Identify which cell holds the provided text, then report its (x, y) central coordinate. 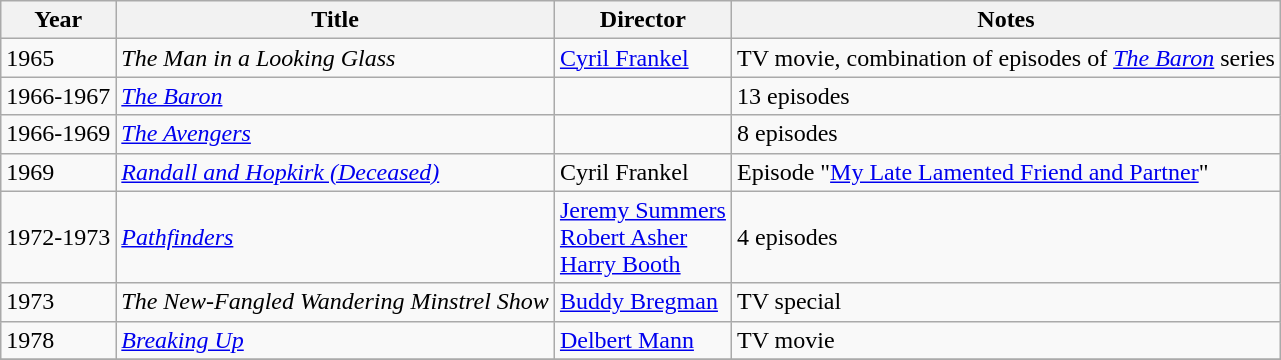
1966-1969 (58, 134)
TV movie (1006, 340)
13 episodes (1006, 96)
TV movie, combination of episodes of The Baron series (1006, 58)
Randall and Hopkirk (Deceased) (336, 172)
1972-1973 (58, 237)
1969 (58, 172)
8 episodes (1006, 134)
Notes (1006, 20)
1973 (58, 302)
The Man in a Looking Glass (336, 58)
1978 (58, 340)
Buddy Bregman (642, 302)
Pathfinders (336, 237)
Title (336, 20)
TV special (1006, 302)
The New-Fangled Wandering Minstrel Show (336, 302)
The Avengers (336, 134)
4 episodes (1006, 237)
Jeremy SummersRobert AsherHarry Booth (642, 237)
Episode "My Late Lamented Friend and Partner" (1006, 172)
Director (642, 20)
Year (58, 20)
Breaking Up (336, 340)
1965 (58, 58)
The Baron (336, 96)
1966-1967 (58, 96)
Delbert Mann (642, 340)
